Output the (x, y) coordinate of the center of the cell containing the given text.  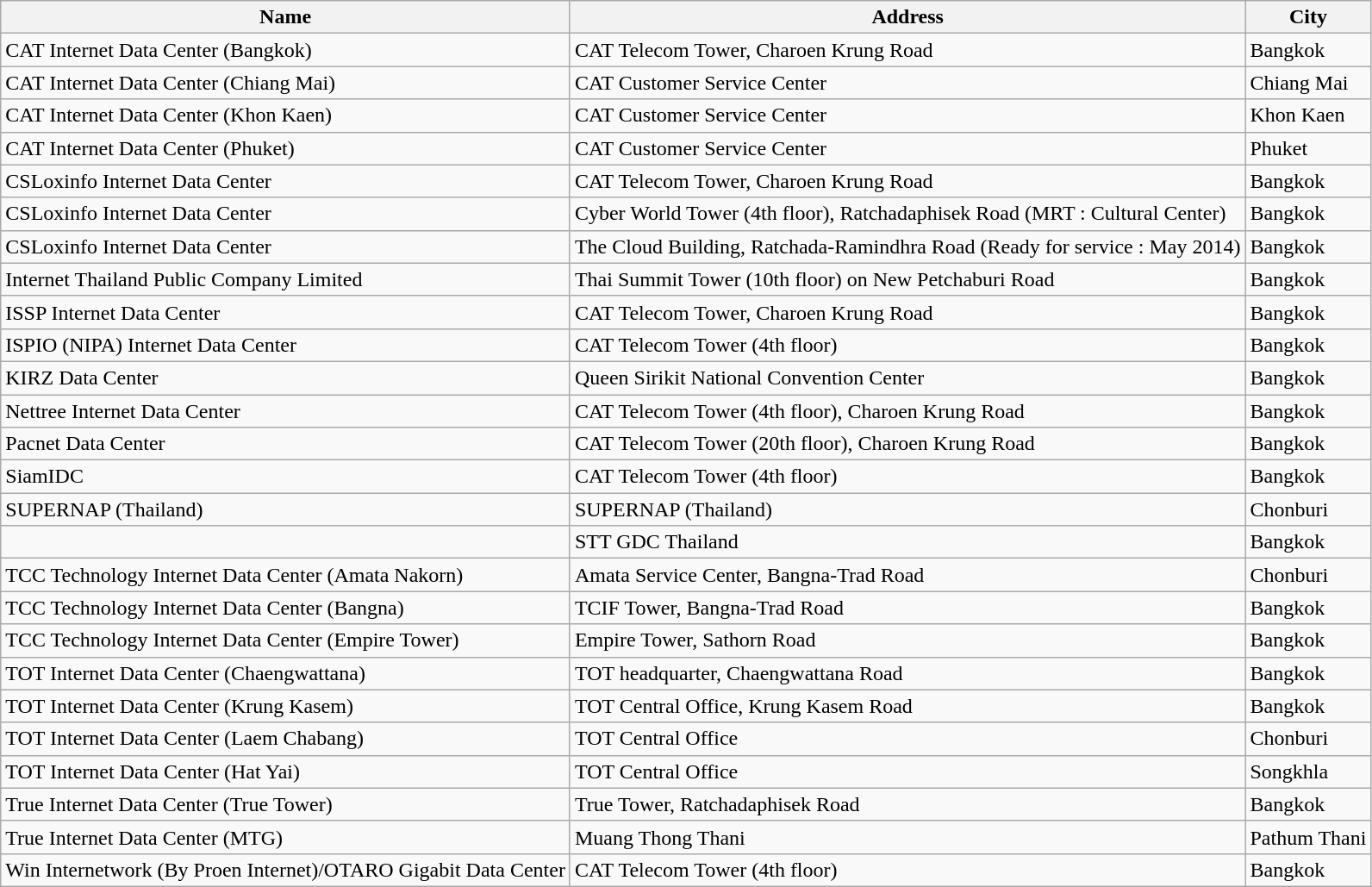
True Internet Data Center (MTG) (286, 837)
Muang Thong Thani (907, 837)
Queen Sirikit National Convention Center (907, 378)
Phuket (1308, 148)
Cyber World Tower (4th floor), Ratchadaphisek Road (MRT : Cultural Center) (907, 214)
Win Internetwork (By Proen Internet)/OTARO Gigabit Data Center (286, 870)
True Tower, Ratchadaphisek Road (907, 804)
Pathum Thani (1308, 837)
Address (907, 17)
Chiang Mai (1308, 83)
TCIF Tower, Bangna-Trad Road (907, 608)
ISPIO (NIPA) Internet Data Center (286, 345)
CAT Internet Data Center (Khon Kaen) (286, 116)
Internet Thailand Public Company Limited (286, 279)
Empire Tower, Sathorn Road (907, 640)
ISSP Internet Data Center (286, 312)
TCC Technology Internet Data Center (Empire Tower) (286, 640)
TOT Internet Data Center (Hat Yai) (286, 771)
The Cloud Building, Ratchada-Ramindhra Road (Ready for service : May 2014) (907, 247)
KIRZ Data Center (286, 378)
TOT Internet Data Center (Laem Chabang) (286, 739)
TOT Central Office, Krung Kasem Road (907, 706)
CAT Internet Data Center (Bangkok) (286, 50)
TOT Internet Data Center (Krung Kasem) (286, 706)
TOT headquarter, Chaengwattana Road (907, 673)
TOT Internet Data Center (Chaengwattana) (286, 673)
Songkhla (1308, 771)
TCC Technology Internet Data Center (Bangna) (286, 608)
Thai Summit Tower (10th floor) on New Petchaburi Road (907, 279)
Khon Kaen (1308, 116)
CAT Telecom Tower (4th floor), Charoen Krung Road (907, 411)
Name (286, 17)
SiamIDC (286, 477)
STT GDC Thailand (907, 542)
CAT Telecom Tower (20th floor), Charoen Krung Road (907, 444)
Nettree Internet Data Center (286, 411)
City (1308, 17)
TCC Technology Internet Data Center (Amata Nakorn) (286, 575)
True Internet Data Center (True Tower) (286, 804)
Amata Service Center, Bangna-Trad Road (907, 575)
Pacnet Data Center (286, 444)
CAT Internet Data Center (Phuket) (286, 148)
CAT Internet Data Center (Chiang Mai) (286, 83)
